Output the [x, y] coordinate of the center of the cell containing the given text.  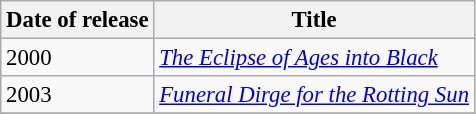
Date of release [78, 20]
2003 [78, 95]
2000 [78, 58]
Title [314, 20]
The Eclipse of Ages into Black [314, 58]
Funeral Dirge for the Rotting Sun [314, 95]
